Output the (x, y) coordinate of the center of the cell containing the given text.  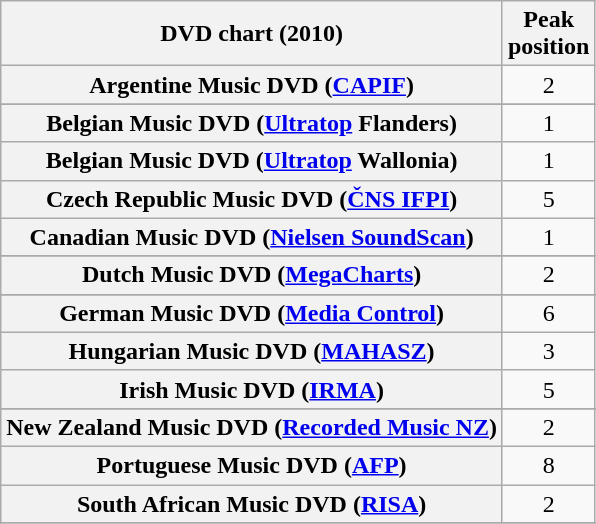
3 (548, 351)
Dutch Music DVD (MegaCharts) (252, 275)
New Zealand Music DVD (Recorded Music NZ) (252, 427)
Hungarian Music DVD (MAHASZ) (252, 351)
German Music DVD (Media Control) (252, 313)
8 (548, 465)
Czech Republic Music DVD (ČNS IFPI) (252, 199)
Belgian Music DVD (Ultratop Wallonia) (252, 161)
Peakposition (548, 34)
Irish Music DVD (IRMA) (252, 389)
South African Music DVD (RISA) (252, 503)
6 (548, 313)
Canadian Music DVD (Nielsen SoundScan) (252, 237)
Belgian Music DVD (Ultratop Flanders) (252, 123)
DVD chart (2010) (252, 34)
Argentine Music DVD (CAPIF) (252, 85)
Portuguese Music DVD (AFP) (252, 465)
